Detect which cell encompasses the target text, then output its [x, y] center coordinate. 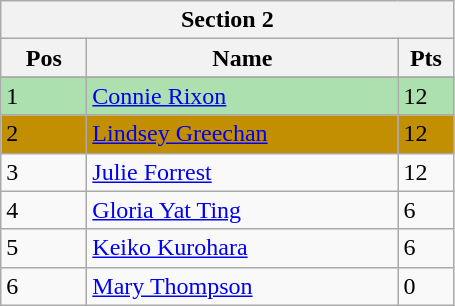
Gloria Yat Ting [242, 210]
Section 2 [228, 20]
1 [44, 96]
Lindsey Greechan [242, 134]
2 [44, 134]
3 [44, 172]
Name [242, 58]
Julie Forrest [242, 172]
Connie Rixon [242, 96]
Pos [44, 58]
5 [44, 248]
4 [44, 210]
Pts [426, 58]
Mary Thompson [242, 286]
0 [426, 286]
Keiko Kurohara [242, 248]
